Determine the (X, Y) coordinate at the center of the cell enclosing the given text.  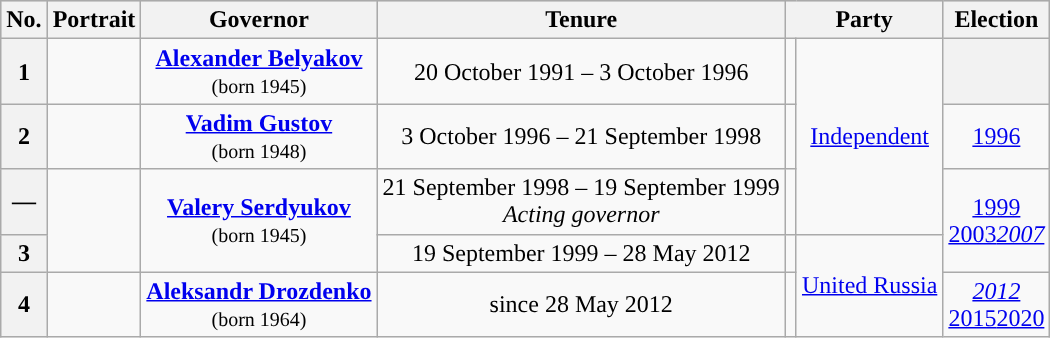
Party (864, 20)
No. (24, 20)
1996 (996, 136)
Vadim Gustov(born 1948) (259, 136)
— (24, 202)
1 (24, 72)
Independent (869, 136)
United Russia (869, 286)
3 (24, 253)
Aleksandr Drozdenko(born 1964) (259, 304)
199920032007 (996, 220)
21 September 1998 – 19 September 1999Acting governor (581, 202)
3 October 1996 – 21 September 1998 (581, 136)
201220152020 (996, 304)
since 28 May 2012 (581, 304)
4 (24, 304)
Election (996, 20)
2 (24, 136)
Valery Serdyukov(born 1945) (259, 220)
Tenure (581, 20)
20 October 1991 – 3 October 1996 (581, 72)
Governor (259, 20)
19 September 1999 – 28 May 2012 (581, 253)
Alexander Belyakov(born 1945) (259, 72)
Portrait (94, 20)
